Capture the cell that displays the provided text and extract its (X, Y) central coordinate. 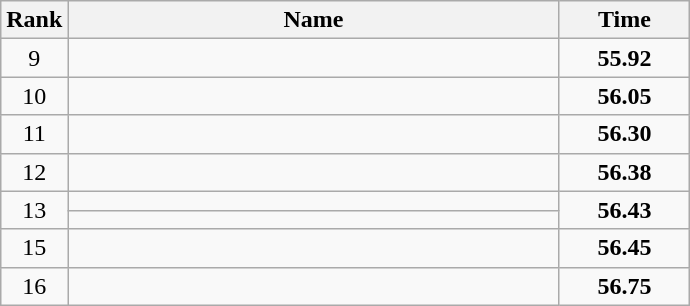
56.38 (624, 172)
16 (34, 286)
56.05 (624, 96)
56.43 (624, 210)
Name (314, 20)
11 (34, 134)
Rank (34, 20)
10 (34, 96)
12 (34, 172)
56.30 (624, 134)
15 (34, 248)
9 (34, 58)
55.92 (624, 58)
56.45 (624, 248)
13 (34, 210)
Time (624, 20)
56.75 (624, 286)
